Return the (x, y) coordinate for the center point of the cell that contains the specified text.  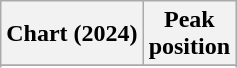
Chart (2024) (72, 34)
Peakposition (189, 34)
